Pinpoint the cell where the given text exists, returning its [X, Y] midpoint coordinate. 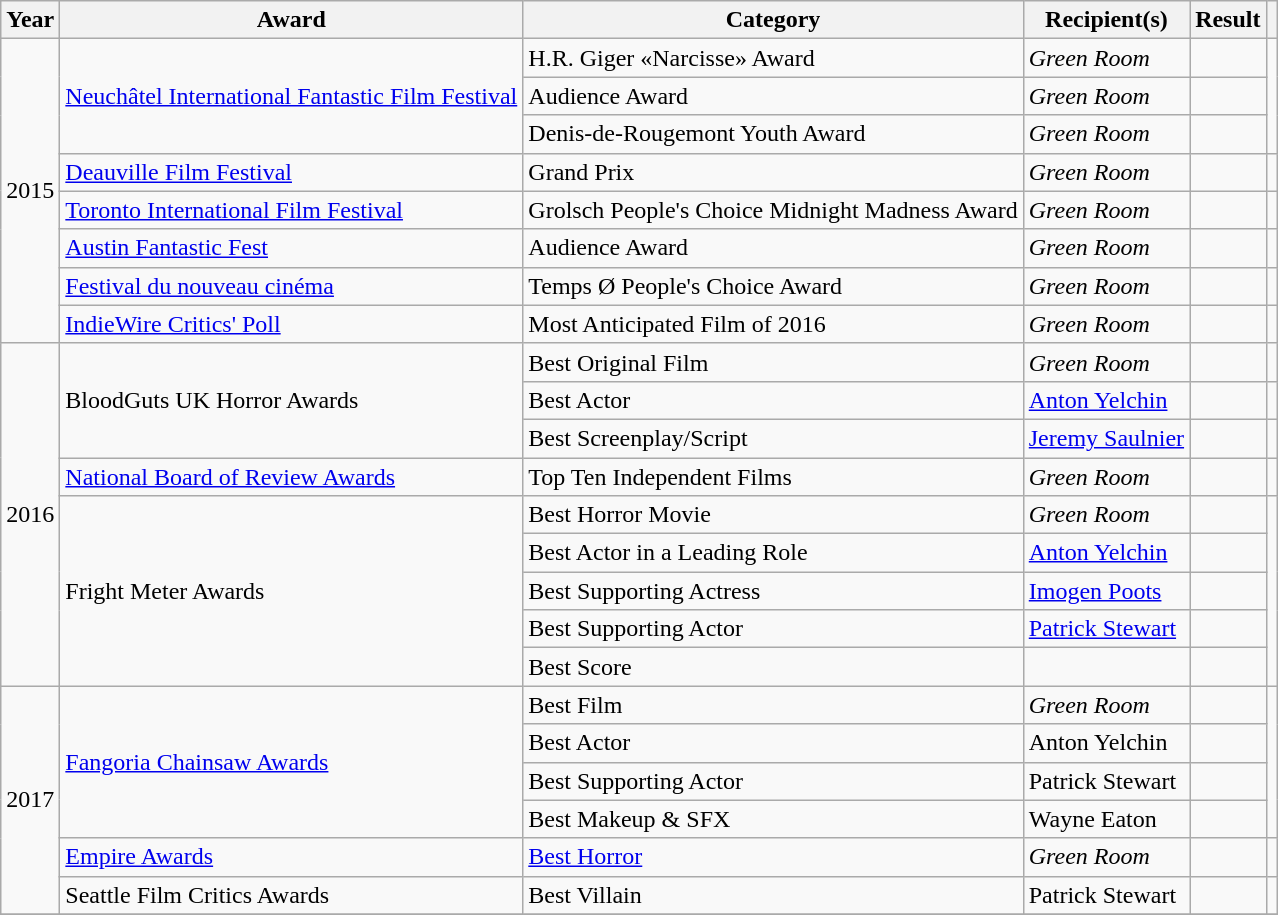
Top Ten Independent Films [773, 477]
Denis-de-Rougemont Youth Award [773, 134]
Jeremy Saulnier [1106, 438]
Fright Meter Awards [292, 591]
Best Actor in a Leading Role [773, 553]
Grolsch People's Choice Midnight Madness Award [773, 210]
2015 [30, 191]
Recipient(s) [1106, 20]
Empire Awards [292, 857]
Best Supporting Actress [773, 591]
Award [292, 20]
Best Film [773, 705]
H.R. Giger «Narcisse» Award [773, 58]
Wayne Eaton [1106, 819]
BloodGuts UK Horror Awards [292, 400]
Deauville Film Festival [292, 172]
Best Screenplay/Script [773, 438]
Festival du nouveau cinéma [292, 286]
Best Original Film [773, 362]
Best Horror Movie [773, 515]
IndieWire Critics' Poll [292, 324]
Temps Ø People's Choice Award [773, 286]
Best Villain [773, 895]
Result [1228, 20]
National Board of Review Awards [292, 477]
Best Makeup & SFX [773, 819]
Category [773, 20]
Fangoria Chainsaw Awards [292, 762]
Austin Fantastic Fest [292, 248]
Neuchâtel International Fantastic Film Festival [292, 96]
2016 [30, 514]
Seattle Film Critics Awards [292, 895]
Grand Prix [773, 172]
Best Score [773, 667]
Most Anticipated Film of 2016 [773, 324]
Best Horror [773, 857]
Year [30, 20]
Toronto International Film Festival [292, 210]
Imogen Poots [1106, 591]
2017 [30, 800]
